From the cell containing the given text, extract its center point as [X, Y] coordinate. 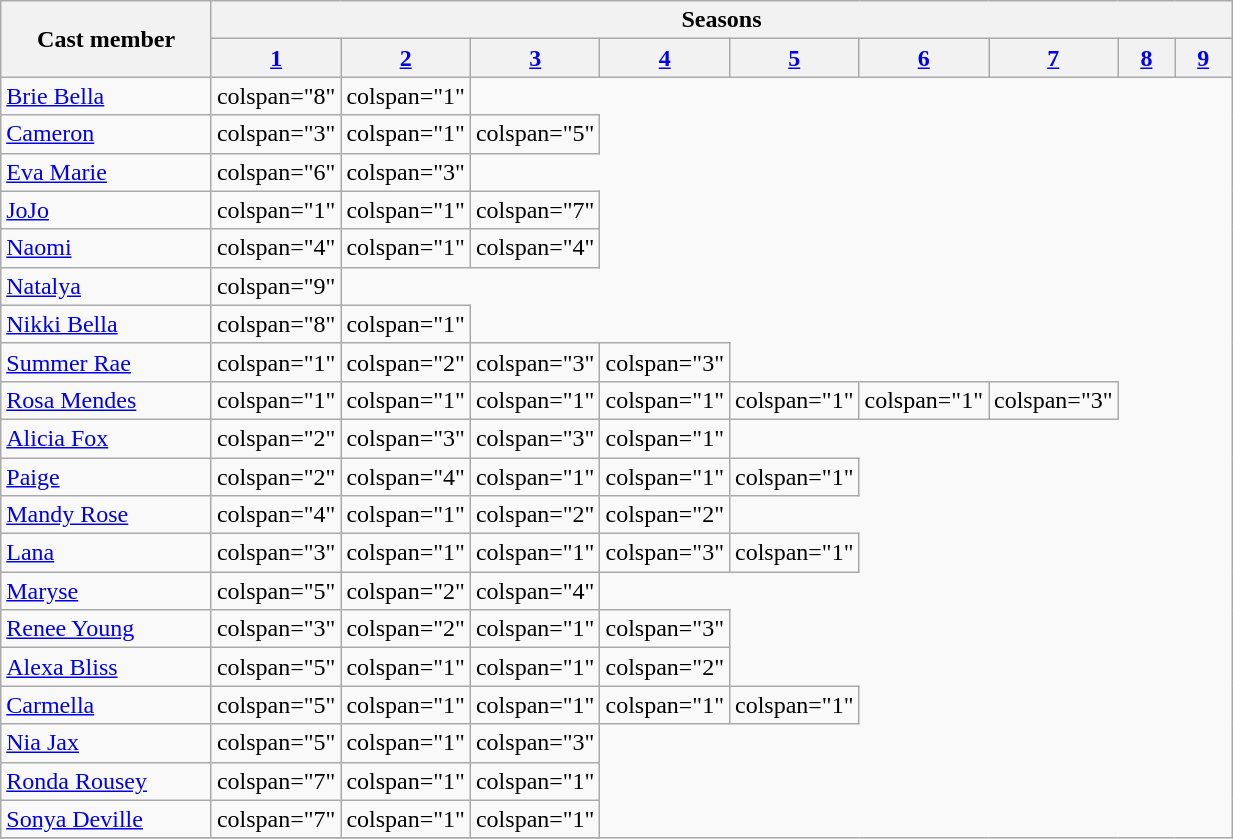
Lana [106, 553]
Ronda Rousey [106, 781]
Natalya [106, 286]
Eva Marie [106, 172]
Sonya Deville [106, 819]
Naomi [106, 248]
9 [1204, 58]
Cast member [106, 39]
6 [924, 58]
3 [535, 58]
Renee Young [106, 629]
Paige [106, 477]
Nia Jax [106, 743]
Maryse [106, 591]
Carmella [106, 705]
8 [1146, 58]
Nikki Bella [106, 324]
Rosa Mendes [106, 400]
Alicia Fox [106, 438]
7 [1053, 58]
Cameron [106, 134]
colspan="6" [276, 172]
5 [794, 58]
Seasons [721, 20]
colspan="9" [276, 286]
Summer Rae [106, 362]
2 [406, 58]
Alexa Bliss [106, 667]
4 [665, 58]
JoJo [106, 210]
1 [276, 58]
Brie Bella [106, 96]
Mandy Rose [106, 515]
